Return [X, Y] of the center of cell containing provided text 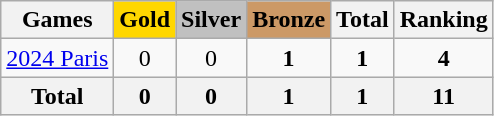
11 [444, 96]
4 [444, 58]
Silver [212, 20]
2024 Paris [58, 58]
Games [58, 20]
Bronze [289, 20]
Ranking [444, 20]
Gold [145, 20]
